From the cell containing the given text, extract its center point as (x, y) coordinate. 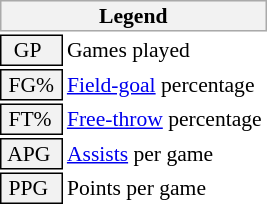
Assists per game (166, 154)
GP (31, 50)
FT% (31, 120)
APG (31, 154)
Free-throw percentage (166, 120)
PPG (31, 188)
FG% (31, 85)
Field-goal percentage (166, 85)
Legend (134, 16)
Points per game (166, 188)
Games played (166, 50)
